Output the (x, y) coordinate of the center of the cell containing the given text.  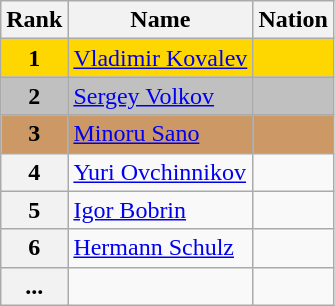
5 (34, 210)
Rank (34, 20)
Yuri Ovchinnikov (160, 172)
6 (34, 248)
Name (160, 20)
1 (34, 58)
Minoru Sano (160, 134)
Sergey Volkov (160, 96)
Igor Bobrin (160, 210)
2 (34, 96)
Hermann Schulz (160, 248)
Vladimir Kovalev (160, 58)
Nation (293, 20)
3 (34, 134)
... (34, 286)
4 (34, 172)
